Pinpoint the cell where the given text exists, returning its [x, y] midpoint coordinate. 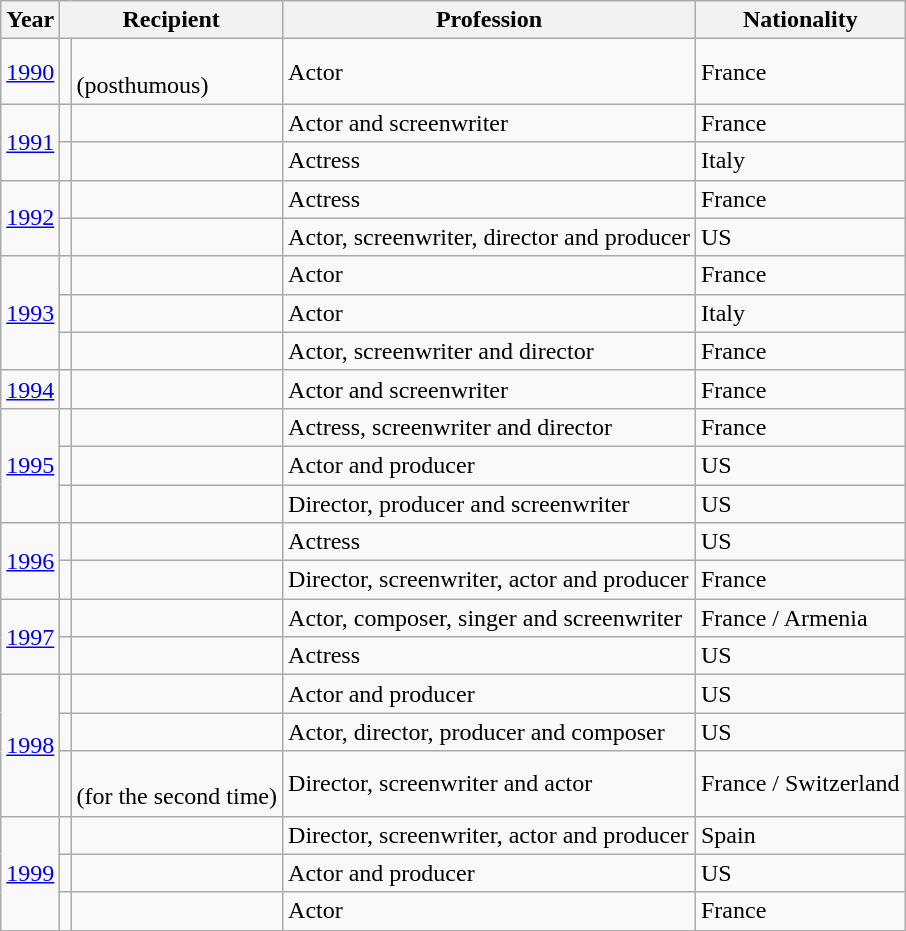
1997 [30, 637]
1990 [30, 72]
Director, screenwriter and actor [490, 784]
Recipient [172, 20]
(for the second time) [177, 784]
Spain [800, 835]
France / Armenia [800, 618]
Profession [490, 20]
Actress, screenwriter and director [490, 427]
1993 [30, 313]
Actor, screenwriter, director and producer [490, 237]
Nationality [800, 20]
1991 [30, 142]
1994 [30, 389]
1998 [30, 746]
1996 [30, 561]
1992 [30, 218]
Actor, composer, singer and screenwriter [490, 618]
1999 [30, 873]
Actor, screenwriter and director [490, 351]
Year [30, 20]
Director, producer and screenwriter [490, 503]
1995 [30, 465]
(posthumous) [177, 72]
France / Switzerland [800, 784]
Actor, director, producer and composer [490, 732]
